Output the [x, y] coordinate of the center of the cell containing the given text.  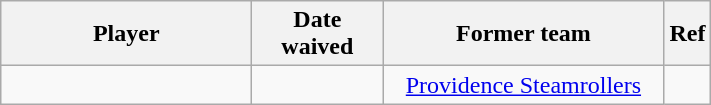
Date waived [318, 34]
Ref [688, 34]
Former team [524, 34]
Player [126, 34]
Providence Steamrollers [524, 85]
